Find where the given text appears and provide that cell's center as [X, Y] coordinate. 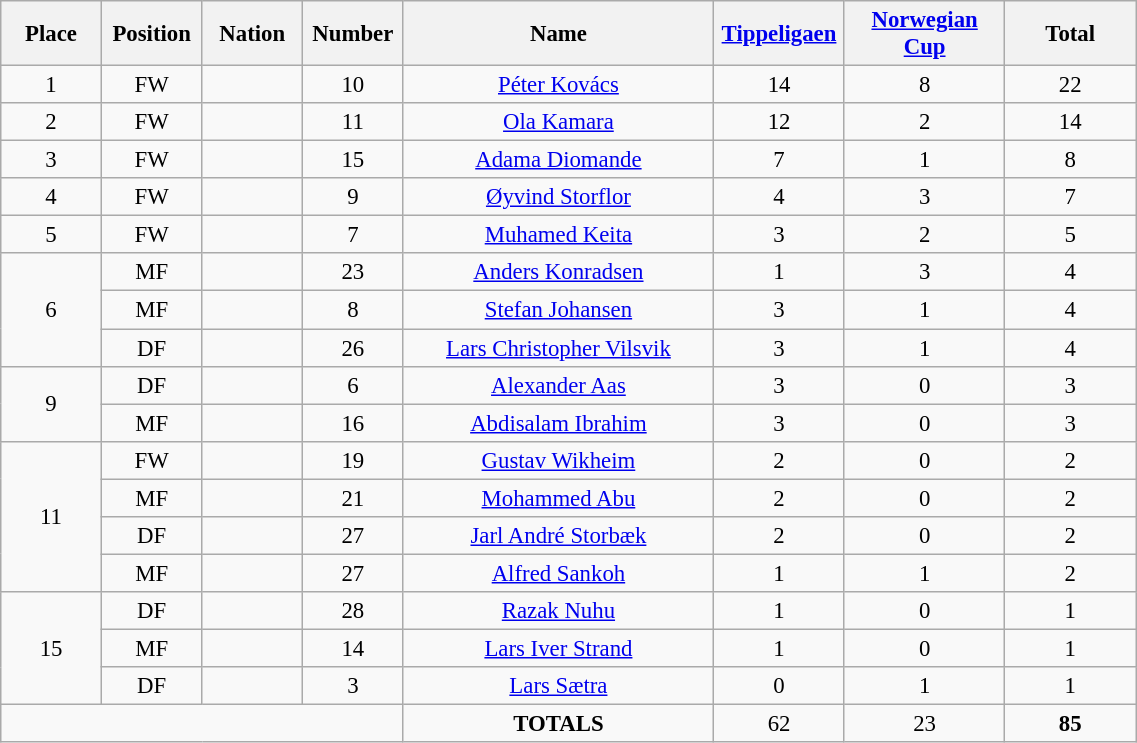
22 [1070, 85]
Abdisalam Ibrahim [558, 423]
85 [1070, 724]
TOTALS [558, 724]
Total [1070, 34]
Lars Sætra [558, 686]
Position [152, 34]
Péter Kovács [558, 85]
Stefan Johansen [558, 310]
Anders Konradsen [558, 273]
Gustav Wikheim [558, 460]
Lars Iver Strand [558, 648]
Norwegian Cup [924, 34]
Adama Diomande [558, 160]
Ola Kamara [558, 122]
Alfred Sankoh [558, 573]
Place [52, 34]
Tippeligaen [780, 34]
Number [354, 34]
Lars Christopher Vilsvik [558, 348]
Name [558, 34]
16 [354, 423]
21 [354, 498]
Mohammed Abu [558, 498]
Nation [252, 34]
Razak Nuhu [558, 611]
12 [780, 122]
10 [354, 85]
Muhamed Keita [558, 235]
62 [780, 724]
26 [354, 348]
Alexander Aas [558, 385]
Øyvind Storflor [558, 197]
19 [354, 460]
28 [354, 611]
Jarl André Storbæk [558, 536]
